Locate the cell with the specified text and output its (X, Y) center coordinate. 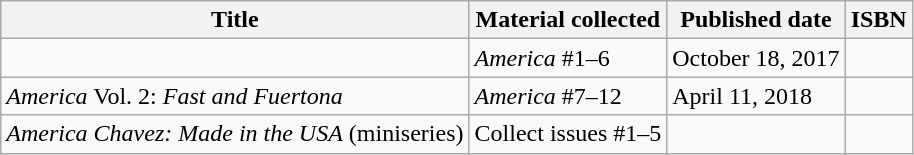
Material collected (568, 20)
Collect issues #1–5 (568, 134)
America #7–12 (568, 96)
Title (235, 20)
America Vol. 2: Fast and Fuertona (235, 96)
ISBN (878, 20)
October 18, 2017 (756, 58)
America Chavez: Made in the USA (miniseries) (235, 134)
Published date (756, 20)
America #1–6 (568, 58)
April 11, 2018 (756, 96)
